Identify which cell holds the provided text, then report its (X, Y) central coordinate. 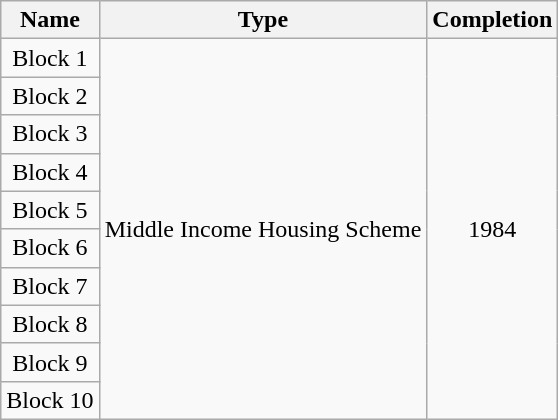
Completion (492, 20)
Name (50, 20)
Block 6 (50, 248)
Block 1 (50, 58)
Block 7 (50, 286)
Block 9 (50, 362)
Block 3 (50, 134)
Block 10 (50, 400)
Type (263, 20)
Middle Income Housing Scheme (263, 230)
1984 (492, 230)
Block 5 (50, 210)
Block 4 (50, 172)
Block 8 (50, 324)
Block 2 (50, 96)
